Detect which cell encompasses the target text, then output its [x, y] center coordinate. 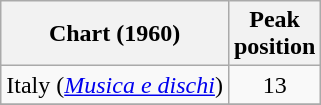
Chart (1960) [115, 34]
Italy (Musica e dischi) [115, 85]
13 [274, 85]
Peakposition [274, 34]
